Provide the [x, y] coordinate of the cell's center where the given text is located.  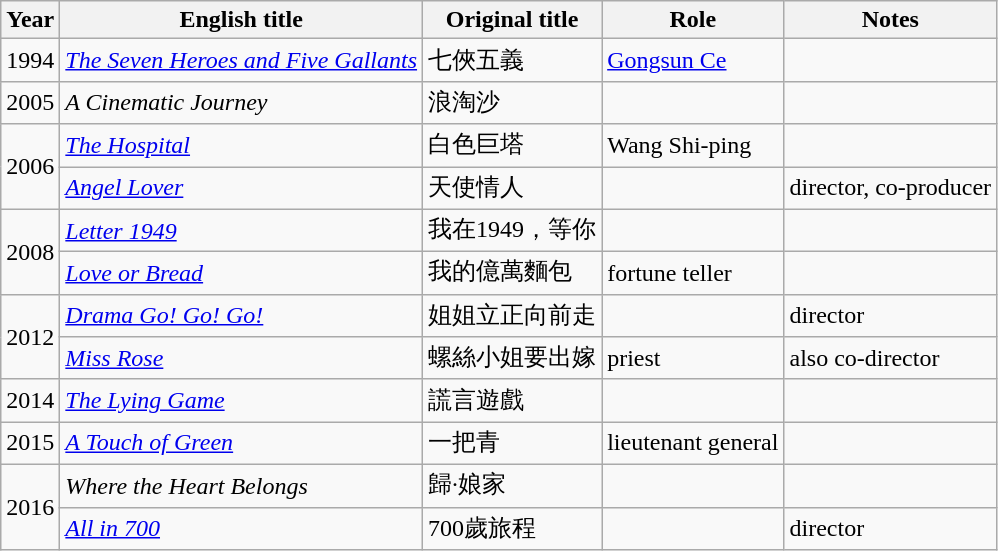
七俠五義 [512, 60]
Year [30, 20]
lieutenant general [693, 444]
Drama Go! Go! Go! [242, 316]
我的億萬麵包 [512, 274]
priest [693, 358]
歸·娘家 [512, 486]
2015 [30, 444]
謊言遊戲 [512, 400]
螺絲小姐要出嫁 [512, 358]
Miss Rose [242, 358]
English title [242, 20]
天使情人 [512, 188]
A Cinematic Journey [242, 102]
fortune teller [693, 274]
The Hospital [242, 146]
The Lying Game [242, 400]
白色巨塔 [512, 146]
2006 [30, 166]
Letter 1949 [242, 230]
Wang Shi-ping [693, 146]
一把青 [512, 444]
2008 [30, 252]
2005 [30, 102]
Gongsun Ce [693, 60]
700歲旅程 [512, 528]
The Seven Heroes and Five Gallants [242, 60]
A Touch of Green [242, 444]
我在1949，等你 [512, 230]
also co-director [890, 358]
Role [693, 20]
1994 [30, 60]
浪淘沙 [512, 102]
2012 [30, 336]
Love or Bread [242, 274]
姐姐立正向前走 [512, 316]
Where the Heart Belongs [242, 486]
director, co-producer [890, 188]
Angel Lover [242, 188]
Original title [512, 20]
2016 [30, 506]
All in 700 [242, 528]
2014 [30, 400]
Notes [890, 20]
